Return the (X, Y) coordinate for the center point of the cell that contains the specified text.  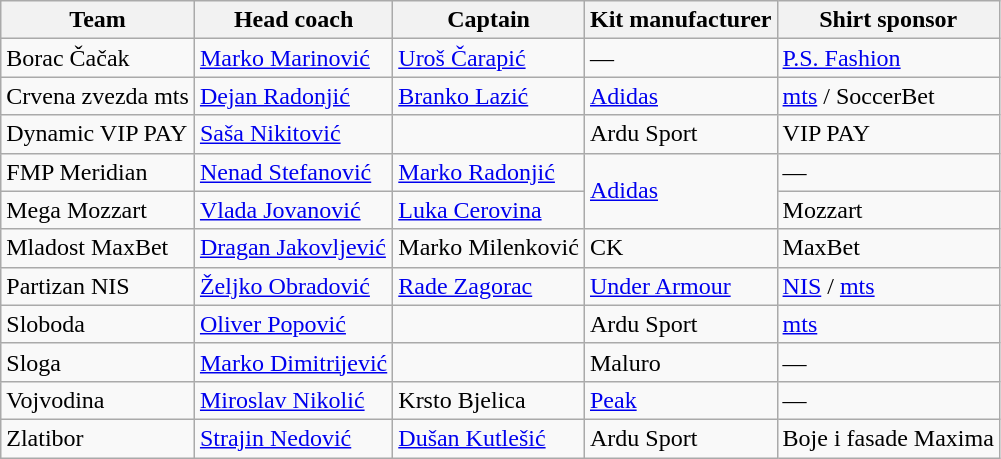
Miroslav Nikolić (293, 400)
mts (888, 324)
Crvena zvezda mts (98, 96)
Oliver Popović (293, 324)
Dejan Radonjić (293, 96)
FMP Meridian (98, 172)
Maluro (680, 362)
CK (680, 248)
Marko Dimitrijević (293, 362)
Uroš Čarapić (489, 58)
Under Armour (680, 286)
Branko Lazić (489, 96)
mts / SoccerBet (888, 96)
Head coach (293, 20)
NIS / mts (888, 286)
Boje i fasade Maxima (888, 438)
Željko Obradović (293, 286)
Nenad Stefanović (293, 172)
Borac Čačak (98, 58)
Vojvodina (98, 400)
P.S. Fashion (888, 58)
Luka Cerovina (489, 210)
Dušan Kutlešić (489, 438)
Mega Mozzart (98, 210)
Partizan NIS (98, 286)
Marko Milenković (489, 248)
Mozzart (888, 210)
Vlada Jovanović (293, 210)
Peak (680, 400)
Sloga (98, 362)
Team (98, 20)
Krsto Bjelica (489, 400)
Zlatibor (98, 438)
Dragan Jakovljević (293, 248)
Strajin Nedović (293, 438)
MaxBet (888, 248)
Marko Marinović (293, 58)
Kit manufacturer (680, 20)
Saša Nikitović (293, 134)
Shirt sponsor (888, 20)
VIP PAY (888, 134)
Captain (489, 20)
Mladost MaxBet (98, 248)
Rade Zagorac (489, 286)
Dynamic VIP PAY (98, 134)
Marko Radonjić (489, 172)
Sloboda (98, 324)
